Search for the cell housing the specified text and yield its (x, y) center coordinate. 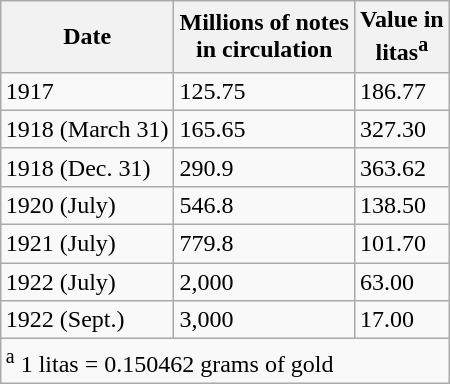
290.9 (264, 167)
1918 (March 31) (87, 129)
1921 (July) (87, 244)
363.62 (402, 167)
3,000 (264, 320)
165.65 (264, 129)
138.50 (402, 205)
1918 (Dec. 31) (87, 167)
125.75 (264, 91)
101.70 (402, 244)
327.30 (402, 129)
17.00 (402, 320)
1922 (July) (87, 282)
Millions of notes in circulation (264, 37)
Value in litasa (402, 37)
779.8 (264, 244)
a 1 litas = 0.150462 grams of gold (224, 362)
1917 (87, 91)
1922 (Sept.) (87, 320)
63.00 (402, 282)
2,000 (264, 282)
546.8 (264, 205)
Date (87, 37)
186.77 (402, 91)
1920 (July) (87, 205)
